Output the [x, y] coordinate of the center of the cell containing the given text.  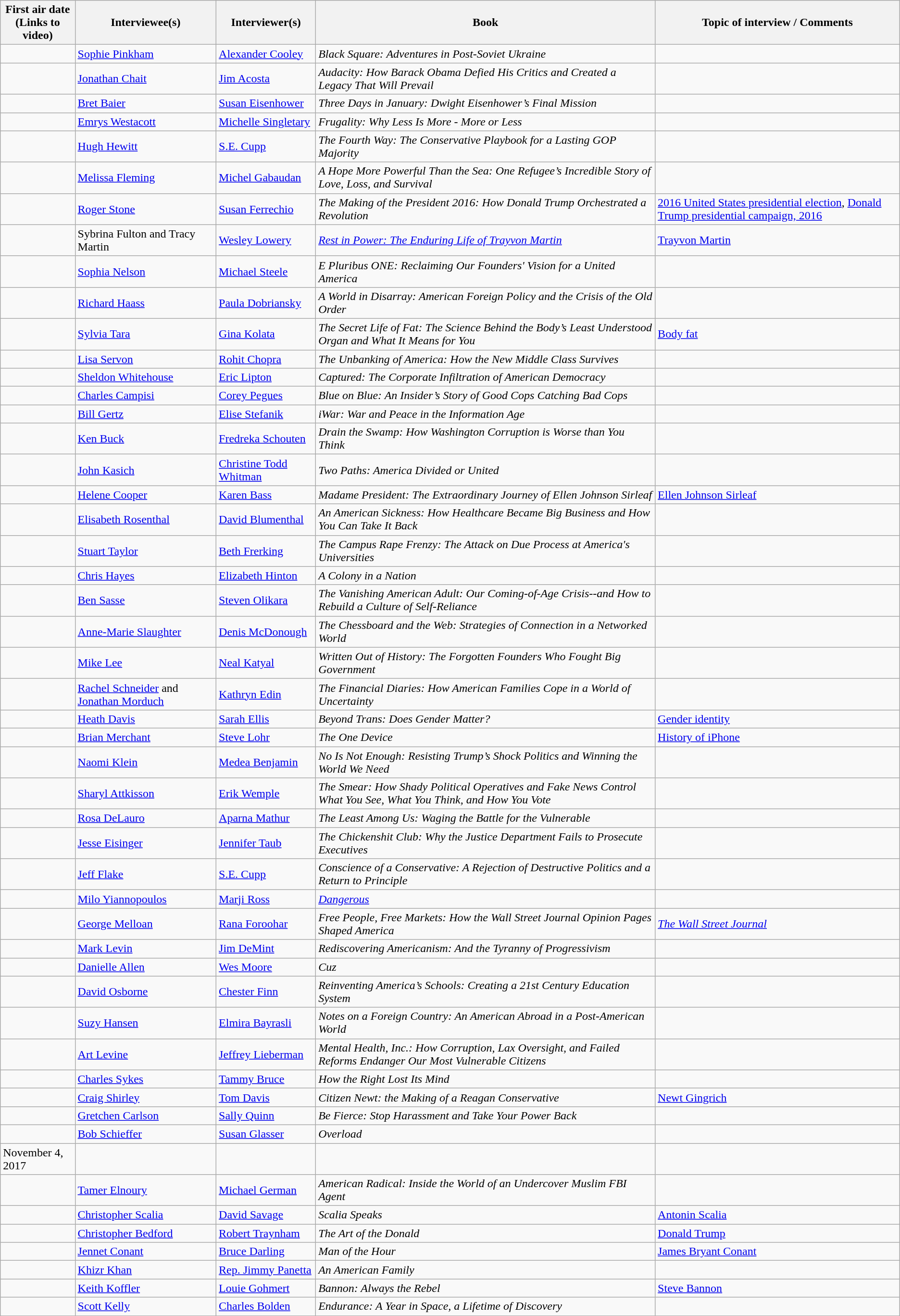
Scott Kelly [146, 1306]
November 4, 2017 [37, 1159]
Karen Bass [266, 495]
Jeffrey Lieberman [266, 1054]
No Is Not Enough: Resisting Trump’s Shock Politics and Winning the World We Need [486, 762]
Cuz [486, 967]
Ken Buck [146, 439]
Sylvia Tara [146, 334]
Alexander Cooley [266, 54]
Gina Kolata [266, 334]
Gretchen Carlson [146, 1115]
Dangerous [486, 899]
Madame President: The Extraordinary Journey of Ellen Johnson Sirleaf [486, 495]
Melissa Fleming [146, 178]
Chris Hayes [146, 576]
Wesley Lowery [266, 240]
Jennet Conant [146, 1252]
Corey Pegues [266, 396]
Kathryn Edin [266, 694]
Charles Sykes [146, 1079]
A Hope More Powerful Than the Sea: One Refugee’s Incredible Story of Love, Loss, and Survival [486, 178]
Antonin Scalia [778, 1215]
Jennifer Taub [266, 843]
Lisa Servon [146, 359]
Michelle Singletary [266, 122]
Body fat [778, 334]
The Chessboard and the Web: Strategies of Connection in a Networked World [486, 632]
Keith Koffler [146, 1288]
Christopher Bedford [146, 1233]
Notes on a Foreign Country: An American Abroad in a Post-American World [486, 1023]
Aparna Mathur [266, 818]
The Wall Street Journal [778, 924]
Bannon: Always the Rebel [486, 1288]
2016 United States presidential election, Donald Trump presidential campaign, 2016 [778, 209]
The Secret Life of Fat: The Science Behind the Body’s Least Understood Organ and What It Means for You [486, 334]
Frugality: Why Less Is More - More or Less [486, 122]
Bill Gertz [146, 414]
Tamer Elnoury [146, 1191]
The Financial Diaries: How American Families Cope in a World of Uncertainty [486, 694]
American Radical: Inside the World of an Undercover Muslim FBI Agent [486, 1191]
Denis McDonough [266, 632]
David Blumenthal [266, 519]
Robert Traynham [266, 1233]
An American Family [486, 1270]
How the Right Lost Its Mind [486, 1079]
Hugh Hewitt [146, 146]
Tammy Bruce [266, 1079]
Susan Glasser [266, 1134]
Interviewee(s) [146, 23]
Jonathan Chait [146, 79]
A Colony in a Nation [486, 576]
Heath Davis [146, 719]
The Least Among Us: Waging the Battle for the Vulnerable [486, 818]
Jeff Flake [146, 874]
Two Paths: America Divided or United [486, 470]
Rest in Power: The Enduring Life of Trayvon Martin [486, 240]
Sybrina Fulton and Tracy Martin [146, 240]
Medea Benjamin [266, 762]
The Chickenshit Club: Why the Justice Department Fails to Prosecute Executives [486, 843]
Michael German [266, 1191]
Elisabeth Rosenthal [146, 519]
Susan Ferrechio [266, 209]
Christine Todd Whitman [266, 470]
Brian Merchant [146, 737]
Rana Foroohar [266, 924]
The Making of the President 2016: How Donald Trump Orchestrated a Revolution [486, 209]
Written Out of History: The Forgotten Founders Who Fought Big Government [486, 663]
Erik Wemple [266, 793]
Captured: The Corporate Infiltration of American Democracy [486, 377]
Christopher Scalia [146, 1215]
Donald Trump [778, 1233]
Rosa DeLauro [146, 818]
Sophie Pinkham [146, 54]
Sharyl Attkisson [146, 793]
Rediscovering Americanism: And the Tyranny of Progressivism [486, 949]
The Smear: How Shady Political Operatives and Fake News Control What You See, What You Think, and How You Vote [486, 793]
Jim DeMint [266, 949]
Milo Yiannopoulos [146, 899]
Anne-Marie Slaughter [146, 632]
Ellen Johnson Sirleaf [778, 495]
David Savage [266, 1215]
Sarah Ellis [266, 719]
Beth Frerking [266, 551]
A World in Disarray: American Foreign Policy and the Crisis of the Old Order [486, 303]
Susan Eisenhower [266, 103]
Elizabeth Hinton [266, 576]
Steve Bannon [778, 1288]
Wes Moore [266, 967]
Beyond Trans: Does Gender Matter? [486, 719]
Book [486, 23]
Black Square: Adventures in Post-Soviet Ukraine [486, 54]
Richard Haass [146, 303]
Michael Steele [266, 271]
Trayvon Martin [778, 240]
Endurance: A Year in Space, a Lifetime of Discovery [486, 1306]
History of iPhone [778, 737]
Jim Acosta [266, 79]
Rohit Chopra [266, 359]
Topic of interview / Comments [778, 23]
The Unbanking of America: How the New Middle Class Survives [486, 359]
Reinventing America’s Schools: Creating a 21st Century Education System [486, 991]
Bob Schieffer [146, 1134]
The Fourth Way: The Conservative Playbook for a Lasting GOP Majority [486, 146]
Ben Sasse [146, 600]
George Melloan [146, 924]
Rep. Jimmy Panetta [266, 1270]
Steven Olikara [266, 600]
Interviewer(s) [266, 23]
Stuart Taylor [146, 551]
Naomi Klein [146, 762]
First air date(Links to video) [37, 23]
E Pluribus ONE: Reclaiming Our Founders' Vision for a United America [486, 271]
Rachel Schneider and Jonathan Morduch [146, 694]
Newt Gingrich [778, 1097]
Craig Shirley [146, 1097]
Sheldon Whitehouse [146, 377]
Free People, Free Markets: How the Wall Street Journal Opinion Pages Shaped America [486, 924]
Bruce Darling [266, 1252]
Fredreka Schouten [266, 439]
Khizr Khan [146, 1270]
Overload [486, 1134]
Charles Campisi [146, 396]
Charles Bolden [266, 1306]
Art Levine [146, 1054]
Paula Dobriansky [266, 303]
Roger Stone [146, 209]
Elmira Bayrasli [266, 1023]
Conscience of a Conservative: A Rejection of Destructive Politics and a Return to Principle [486, 874]
Steve Lohr [266, 737]
Helene Cooper [146, 495]
Bret Baier [146, 103]
Drain the Swamp: How Washington Corruption is Worse than You Think [486, 439]
Scalia Speaks [486, 1215]
Eric Lipton [266, 377]
Louie Gohmert [266, 1288]
David Osborne [146, 991]
Man of the Hour [486, 1252]
Audacity: How Barack Obama Defied His Critics and Created a Legacy That Will Prevail [486, 79]
The Art of the Donald [486, 1233]
James Bryant Conant [778, 1252]
John Kasich [146, 470]
Neal Katyal [266, 663]
An American Sickness: How Healthcare Became Big Business and How You Can Take It Back [486, 519]
Sophia Nelson [146, 271]
The Campus Rape Frenzy: The Attack on Due Process at America's Universities [486, 551]
The One Device [486, 737]
Be Fierce: Stop Harassment and Take Your Power Back [486, 1115]
Danielle Allen [146, 967]
Emrys Westacott [146, 122]
Blue on Blue: An Insider’s Story of Good Cops Catching Bad Cops [486, 396]
Mark Levin [146, 949]
Michel Gabaudan [266, 178]
Mike Lee [146, 663]
Mental Health, Inc.: How Corruption, Lax Oversight, and Failed Reforms Endanger Our Most Vulnerable Citizens [486, 1054]
Elise Stefanik [266, 414]
iWar: War and Peace in the Information Age [486, 414]
Sally Quinn [266, 1115]
Marji Ross [266, 899]
Tom Davis [266, 1097]
Citizen Newt: the Making of a Reagan Conservative [486, 1097]
The Vanishing American Adult: Our Coming-of-Age Crisis--and How to Rebuild a Culture of Self-Reliance [486, 600]
Chester Finn [266, 991]
Three Days in January: Dwight Eisenhower’s Final Mission [486, 103]
Suzy Hansen [146, 1023]
Jesse Eisinger [146, 843]
Gender identity [778, 719]
